Scan for the cell matching the given text and deliver its [X, Y] coordinate at center. 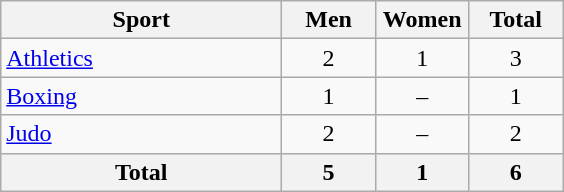
6 [516, 172]
Sport [142, 20]
Boxing [142, 96]
3 [516, 58]
5 [329, 172]
Men [329, 20]
Judo [142, 134]
Athletics [142, 58]
Women [422, 20]
